Determine the [x, y] coordinate at the center of the cell enclosing the given text.  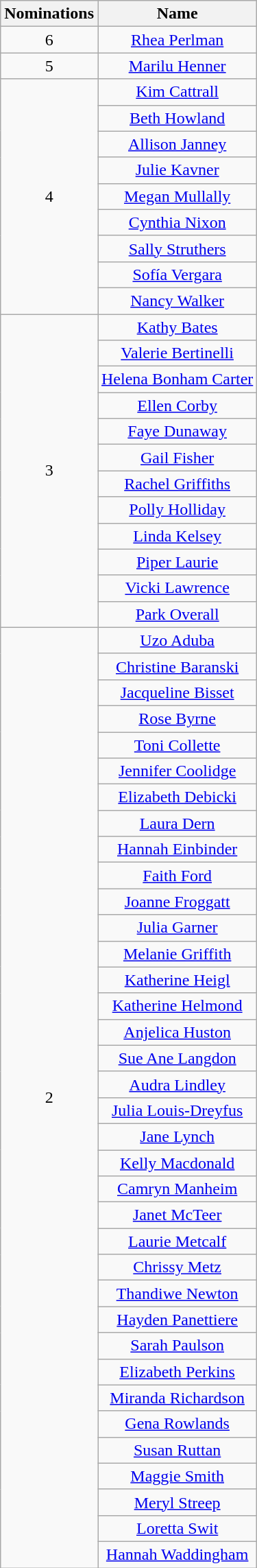
Rose Byrne [177, 718]
Park Overall [177, 614]
Faye Dunaway [177, 432]
Nancy Walker [177, 301]
Thandiwe Newton [177, 1294]
Cynthia Nixon [177, 222]
Megan Mullally [177, 196]
Jennifer Coolidge [177, 771]
5 [49, 66]
Nominations [49, 14]
Christine Baranski [177, 666]
Julia Garner [177, 928]
Sue Ane Langdon [177, 1058]
Jacqueline Bisset [177, 692]
Marilu Henner [177, 66]
Sofía Vergara [177, 274]
Toni Collette [177, 745]
4 [49, 196]
Meryl Streep [177, 1502]
Piper Laurie [177, 562]
Polly Holliday [177, 510]
Camryn Manheim [177, 1189]
Kim Cattrall [177, 92]
Name [177, 14]
Katherine Helmond [177, 1006]
Faith Ford [177, 876]
Laura Dern [177, 823]
Loretta Swit [177, 1528]
Sarah Paulson [177, 1346]
Beth Howland [177, 118]
Gail Fisher [177, 458]
Anjelica Huston [177, 1032]
Sally Struthers [177, 248]
Hannah Waddingham [177, 1554]
Rachel Griffiths [177, 484]
3 [49, 471]
6 [49, 40]
Hannah Einbinder [177, 850]
Julia Louis-Dreyfus [177, 1110]
Elizabeth Perkins [177, 1372]
Gena Rowlands [177, 1424]
Katherine Heigl [177, 980]
Elizabeth Debicki [177, 797]
Jane Lynch [177, 1136]
Hayden Panettiere [177, 1320]
Helena Bonham Carter [177, 379]
Joanne Froggatt [177, 902]
Susan Ruttan [177, 1450]
Melanie Griffith [177, 954]
Allison Janney [177, 144]
Audra Lindley [177, 1084]
Chrissy Metz [177, 1267]
Julie Kavner [177, 170]
Vicki Lawrence [177, 588]
Uzo Aduba [177, 640]
Miranda Richardson [177, 1398]
Kathy Bates [177, 327]
Maggie Smith [177, 1476]
Kelly Macdonald [177, 1163]
Laurie Metcalf [177, 1241]
Rhea Perlman [177, 40]
2 [49, 1097]
Valerie Bertinelli [177, 353]
Janet McTeer [177, 1215]
Linda Kelsey [177, 536]
Ellen Corby [177, 406]
